Provide the [X, Y] coordinate of the cell's center where the given text is located.  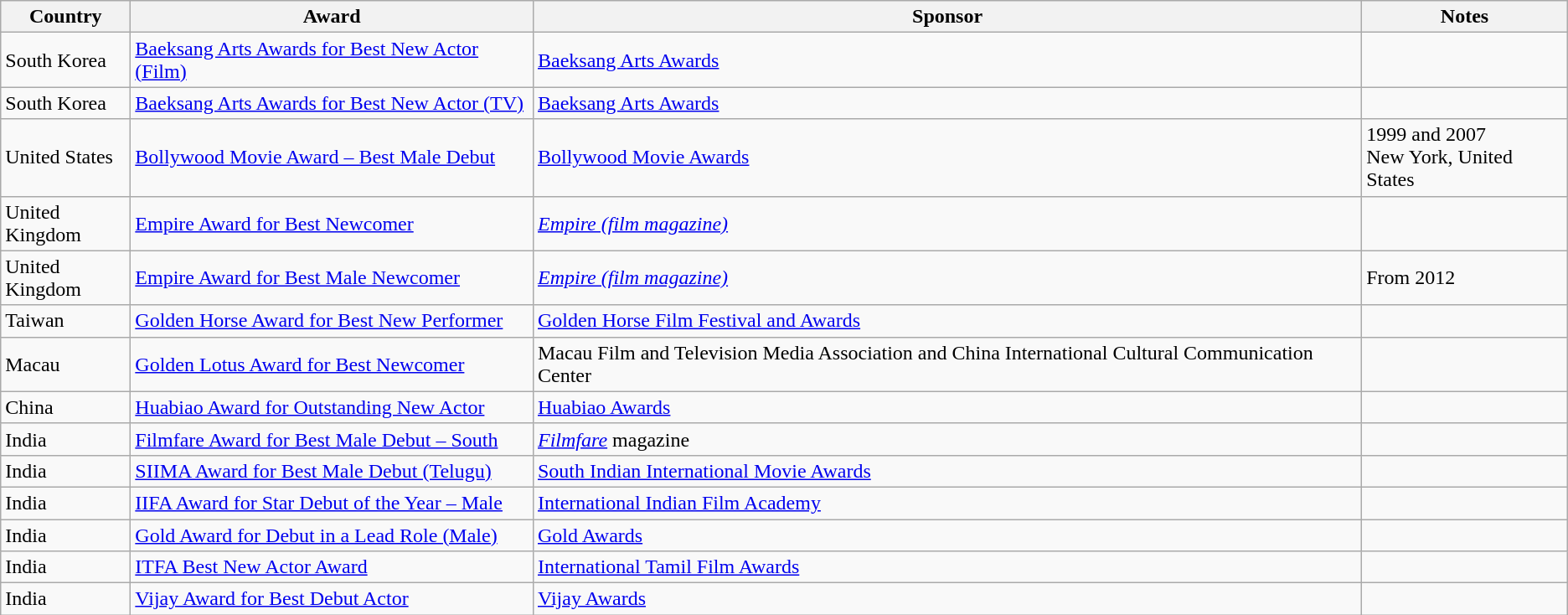
1999 and 2007New York, United States [1465, 158]
Filmfare magazine [946, 439]
South Indian International Movie Awards [946, 471]
Golden Horse Award for Best New Performer [332, 321]
SIIMA Award for Best Male Debut (Telugu) [332, 471]
From 2012 [1465, 278]
Taiwan [65, 321]
ITFA Best New Actor Award [332, 567]
Bollywood Movie Award – Best Male Debut [332, 158]
Macau Film and Television Media Association and China International Cultural Communication Center [946, 364]
Notes [1465, 17]
Huabiao Award for Outstanding New Actor [332, 407]
Macau [65, 364]
United States [65, 158]
Gold Awards [946, 535]
China [65, 407]
IIFA Award for Star Debut of the Year – Male [332, 503]
Sponsor [946, 17]
Gold Award for Debut in a Lead Role (Male) [332, 535]
Vijay Award for Best Debut Actor [332, 599]
International Indian Film Academy [946, 503]
Golden Lotus Award for Best Newcomer [332, 364]
Baeksang Arts Awards for Best New Actor (Film) [332, 60]
Country [65, 17]
Baeksang Arts Awards for Best New Actor (TV) [332, 103]
International Tamil Film Awards [946, 567]
Filmfare Award for Best Male Debut – South [332, 439]
Huabiao Awards [946, 407]
Golden Horse Film Festival and Awards [946, 321]
Empire Award for Best Male Newcomer [332, 278]
Award [332, 17]
Empire Award for Best Newcomer [332, 223]
Vijay Awards [946, 599]
Bollywood Movie Awards [946, 158]
